Identify which cell holds the provided text, then report its [x, y] central coordinate. 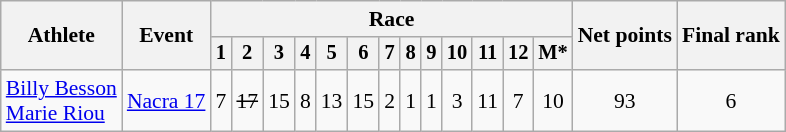
9 [432, 54]
12 [518, 54]
Nacra 17 [166, 100]
M* [552, 54]
Billy BessonMarie Riou [62, 100]
Event [166, 36]
Net points [625, 36]
Athlete [62, 36]
Final rank [731, 36]
4 [306, 54]
17 [247, 100]
13 [332, 100]
93 [625, 100]
Race [391, 19]
5 [332, 54]
